Locate the cell with the specified text and output its (X, Y) center coordinate. 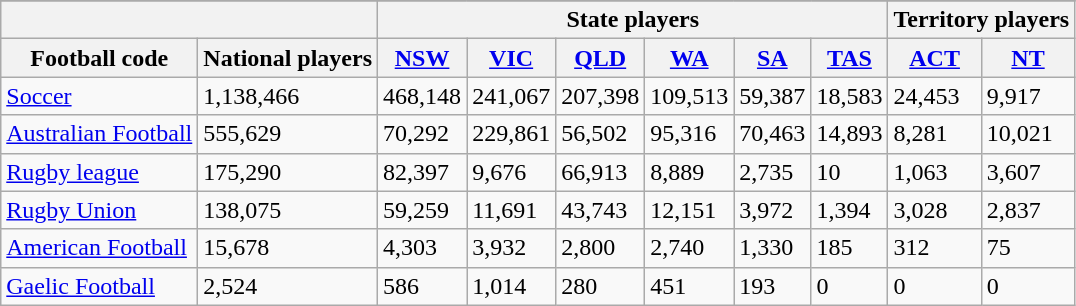
1,330 (772, 248)
1,394 (850, 210)
9,676 (512, 172)
3,932 (512, 248)
451 (690, 286)
10 (850, 172)
1,063 (934, 172)
82,397 (422, 172)
Australian Football (100, 134)
24,453 (934, 96)
VIC (512, 58)
Soccer (100, 96)
3,607 (1028, 172)
8,281 (934, 134)
95,316 (690, 134)
American Football (100, 248)
43,743 (600, 210)
11,691 (512, 210)
555,629 (288, 134)
3,028 (934, 210)
109,513 (690, 96)
3,972 (772, 210)
9,917 (1028, 96)
NT (1028, 58)
229,861 (512, 134)
2,800 (600, 248)
2,735 (772, 172)
Football code (100, 58)
10,021 (1028, 134)
WA (690, 58)
175,290 (288, 172)
312 (934, 248)
75 (1028, 248)
586 (422, 286)
National players (288, 58)
56,502 (600, 134)
2,524 (288, 286)
Territory players (982, 20)
1,014 (512, 286)
2,740 (690, 248)
State players (633, 20)
8,889 (690, 172)
59,259 (422, 210)
Gaelic Football (100, 286)
66,913 (600, 172)
ACT (934, 58)
18,583 (850, 96)
4,303 (422, 248)
QLD (600, 58)
SA (772, 58)
14,893 (850, 134)
138,075 (288, 210)
12,151 (690, 210)
468,148 (422, 96)
15,678 (288, 248)
241,067 (512, 96)
Rugby Union (100, 210)
59,387 (772, 96)
207,398 (600, 96)
70,292 (422, 134)
NSW (422, 58)
185 (850, 248)
193 (772, 286)
TAS (850, 58)
70,463 (772, 134)
2,837 (1028, 210)
280 (600, 286)
Rugby league (100, 172)
1,138,466 (288, 96)
